Capture the cell that displays the provided text and extract its [x, y] central coordinate. 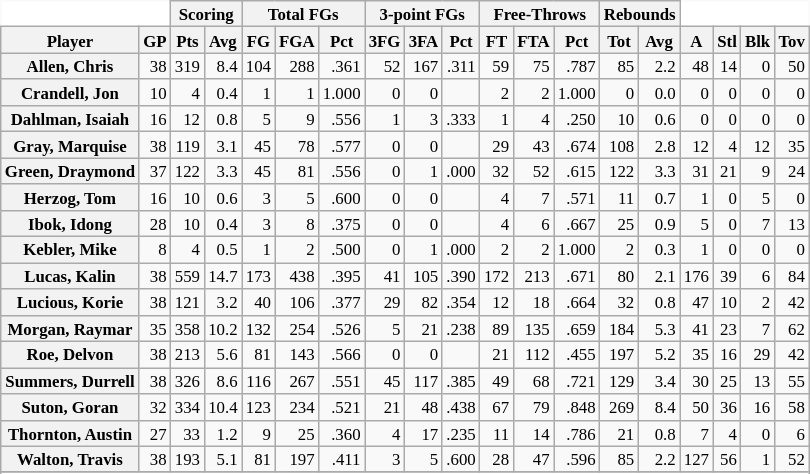
.526 [342, 328]
18 [534, 302]
FGA [297, 40]
193 [188, 459]
438 [297, 276]
358 [188, 328]
269 [620, 407]
267 [297, 381]
10.2 [223, 328]
Stl [727, 40]
79 [534, 407]
10.4 [223, 407]
3FA [424, 40]
17 [424, 433]
Kebler, Mike [70, 250]
Free-Throws [540, 14]
3FG [385, 40]
68 [534, 381]
334 [188, 407]
Ibok, Idong [70, 224]
80 [620, 276]
132 [258, 328]
143 [297, 355]
Allen, Chris [70, 66]
121 [188, 302]
58 [792, 407]
89 [496, 328]
0.7 [658, 197]
3.2 [223, 302]
117 [424, 381]
.500 [342, 250]
.311 [461, 66]
5.1 [223, 459]
127 [696, 459]
.377 [342, 302]
Lucious, Korie [70, 302]
.671 [577, 276]
129 [620, 381]
FTA [534, 40]
Player [70, 40]
.455 [577, 355]
Dahlman, Isaiah [70, 119]
27 [155, 433]
55 [792, 381]
135 [534, 328]
326 [188, 381]
.238 [461, 328]
.848 [577, 407]
Tov [792, 40]
2.1 [658, 276]
2.8 [658, 145]
105 [424, 276]
234 [297, 407]
40 [258, 302]
172 [496, 276]
.390 [461, 276]
167 [424, 66]
Scoring [206, 14]
Pts [188, 40]
123 [258, 407]
Roe, Delvon [70, 355]
0.3 [658, 250]
Gray, Marquise [70, 145]
176 [696, 276]
78 [297, 145]
0.9 [658, 224]
104 [258, 66]
.615 [577, 171]
173 [258, 276]
56 [727, 459]
Walton, Travis [70, 459]
.385 [461, 381]
Thornton, Austin [70, 433]
8.6 [223, 381]
3.4 [658, 381]
0.0 [658, 93]
39 [727, 276]
.786 [577, 433]
31 [696, 171]
Crandell, Jon [70, 93]
37 [155, 171]
Herzog, Tom [70, 197]
36 [727, 407]
Rebounds [640, 14]
.787 [577, 66]
0.5 [223, 250]
.664 [577, 302]
184 [620, 328]
.235 [461, 433]
67 [496, 407]
43 [534, 145]
1.2 [223, 433]
116 [258, 381]
.551 [342, 381]
23 [727, 328]
Morgan, Raymar [70, 328]
49 [496, 381]
GP [155, 40]
24 [792, 171]
108 [620, 145]
.596 [577, 459]
Green, Draymond [70, 171]
75 [534, 66]
.577 [342, 145]
5.6 [223, 355]
A [696, 40]
.354 [461, 302]
62 [792, 328]
5.3 [658, 328]
Total FGs [304, 14]
82 [424, 302]
.566 [342, 355]
.333 [461, 119]
.361 [342, 66]
14.7 [223, 276]
106 [297, 302]
.571 [577, 197]
Suton, Goran [70, 407]
288 [297, 66]
Lucas, Kalin [70, 276]
112 [534, 355]
254 [297, 328]
.250 [577, 119]
.438 [461, 407]
5.2 [658, 355]
119 [188, 145]
84 [792, 276]
Summers, Durrell [70, 381]
.521 [342, 407]
.375 [342, 224]
Blk [758, 40]
FT [496, 40]
33 [188, 433]
.659 [577, 328]
559 [188, 276]
3-point FGs [422, 14]
.360 [342, 433]
Tot [620, 40]
.411 [342, 459]
.674 [577, 145]
FG [258, 40]
59 [496, 66]
319 [188, 66]
3.1 [223, 145]
30 [696, 381]
.721 [577, 381]
.395 [342, 276]
.667 [577, 224]
